Search for the cell housing the specified text and yield its [x, y] center coordinate. 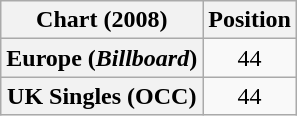
UK Singles (OCC) [102, 96]
Position [250, 20]
Chart (2008) [102, 20]
Europe (Billboard) [102, 58]
